Determine the (X, Y) coordinate at the center of the cell enclosing the given text.  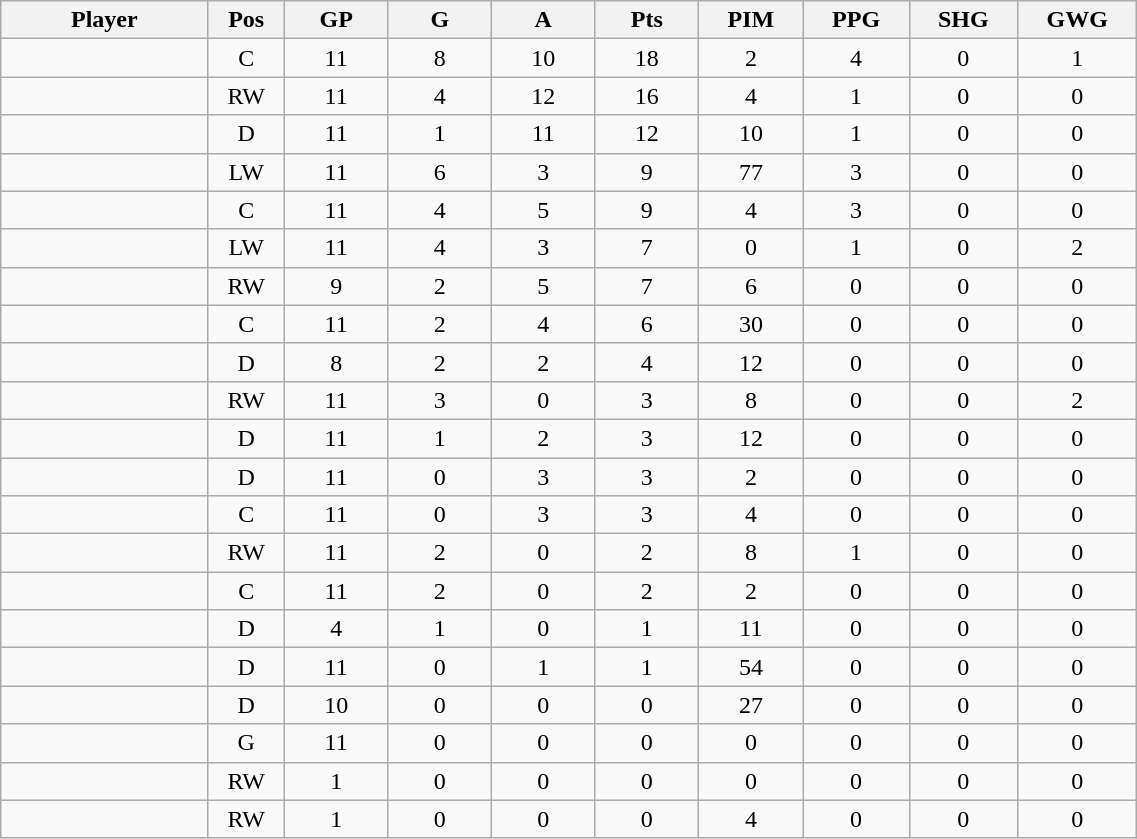
A (544, 20)
PPG (856, 20)
54 (752, 667)
27 (752, 705)
Pos (246, 20)
77 (752, 172)
18 (647, 58)
GWG (1078, 20)
GP (336, 20)
PIM (752, 20)
16 (647, 96)
30 (752, 324)
SHG (964, 20)
Pts (647, 20)
Player (104, 20)
